Find where the given text appears and provide that cell's center as [x, y] coordinate. 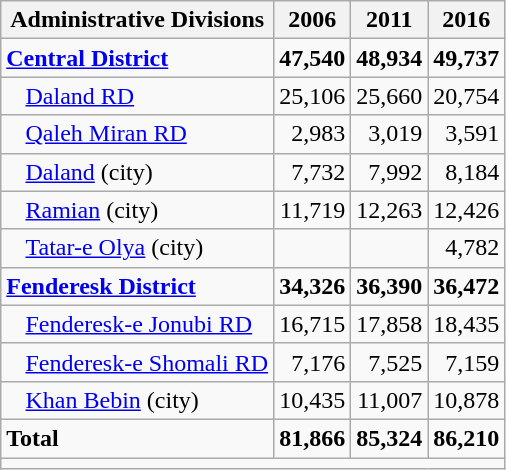
3,019 [390, 134]
Daland (city) [138, 172]
25,660 [390, 96]
86,210 [466, 438]
49,737 [466, 58]
48,934 [390, 58]
7,732 [312, 172]
2,983 [312, 134]
Ramian (city) [138, 210]
7,992 [390, 172]
Fenderesk-e Shomali RD [138, 362]
Qaleh Miran RD [138, 134]
Khan Bebin (city) [138, 400]
18,435 [466, 324]
36,390 [390, 286]
20,754 [466, 96]
11,007 [390, 400]
Daland RD [138, 96]
8,184 [466, 172]
7,176 [312, 362]
4,782 [466, 248]
2006 [312, 20]
12,426 [466, 210]
7,525 [390, 362]
36,472 [466, 286]
81,866 [312, 438]
85,324 [390, 438]
16,715 [312, 324]
Central District [138, 58]
2016 [466, 20]
25,106 [312, 96]
Total [138, 438]
34,326 [312, 286]
10,435 [312, 400]
47,540 [312, 58]
11,719 [312, 210]
17,858 [390, 324]
7,159 [466, 362]
Tatar-e Olya (city) [138, 248]
2011 [390, 20]
Administrative Divisions [138, 20]
12,263 [390, 210]
Fenderesk District [138, 286]
3,591 [466, 134]
10,878 [466, 400]
Fenderesk-e Jonubi RD [138, 324]
